From the cell containing the given text, extract its center point as [x, y] coordinate. 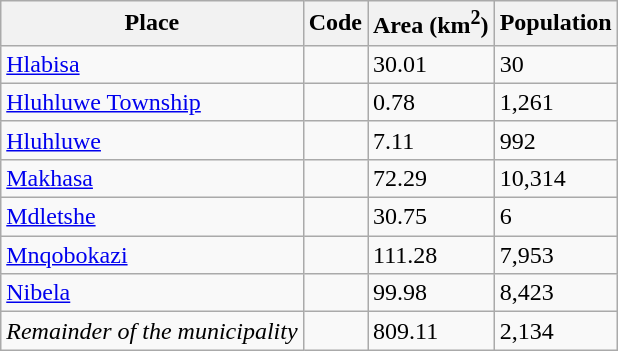
Makhasa [152, 178]
0.78 [432, 102]
809.11 [432, 331]
8,423 [556, 293]
Hlabisa [152, 64]
72.29 [432, 178]
Nibela [152, 293]
Remainder of the municipality [152, 331]
Mnqobokazi [152, 255]
6 [556, 217]
Area (km2) [432, 24]
Code [335, 24]
30 [556, 64]
Hluhluwe Township [152, 102]
30.01 [432, 64]
111.28 [432, 255]
7,953 [556, 255]
30.75 [432, 217]
Mdletshe [152, 217]
Hluhluwe [152, 140]
1,261 [556, 102]
Population [556, 24]
2,134 [556, 331]
7.11 [432, 140]
992 [556, 140]
99.98 [432, 293]
10,314 [556, 178]
Place [152, 24]
